Scan for the cell matching the given text and deliver its (x, y) coordinate at center. 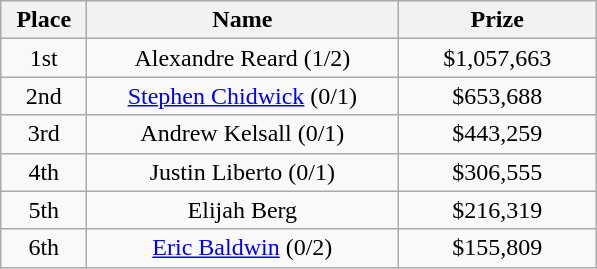
4th (44, 172)
3rd (44, 134)
$155,809 (498, 248)
Andrew Kelsall (0/1) (242, 134)
5th (44, 210)
Eric Baldwin (0/2) (242, 248)
Name (242, 20)
Alexandre Reard (1/2) (242, 58)
$306,555 (498, 172)
1st (44, 58)
Justin Liberto (0/1) (242, 172)
Prize (498, 20)
Elijah Berg (242, 210)
Stephen Chidwick (0/1) (242, 96)
6th (44, 248)
2nd (44, 96)
$1,057,663 (498, 58)
$216,319 (498, 210)
$653,688 (498, 96)
$443,259 (498, 134)
Place (44, 20)
